Return (X, Y) of the center of cell containing provided text 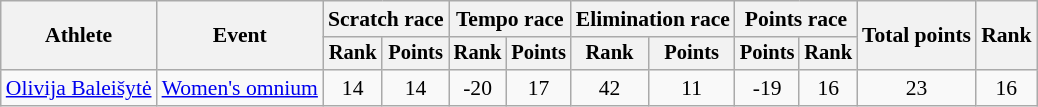
42 (610, 88)
-20 (478, 88)
Athlete (79, 36)
Olivija Baleišytė (79, 88)
-19 (767, 88)
17 (538, 88)
Women's omnium (240, 88)
Scratch race (386, 19)
11 (692, 88)
Tempo race (510, 19)
23 (916, 88)
Elimination race (653, 19)
Points race (796, 19)
Total points (916, 36)
Event (240, 36)
